Find where the given text appears and provide that cell's center as [X, Y] coordinate. 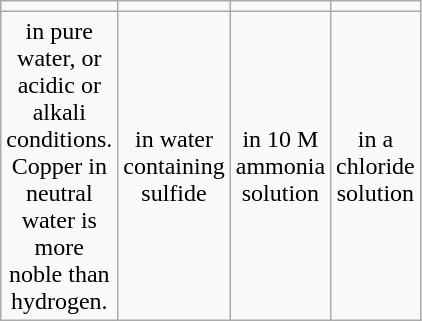
in 10 M ammonia solution [280, 166]
in water containing sulfide [174, 166]
in a chloride solution [376, 166]
in pure water, or acidic or alkali conditions. Copper in neutral water is more noble than hydrogen. [60, 166]
